Return the [x, y] coordinate for the center point of the cell that contains the specified text.  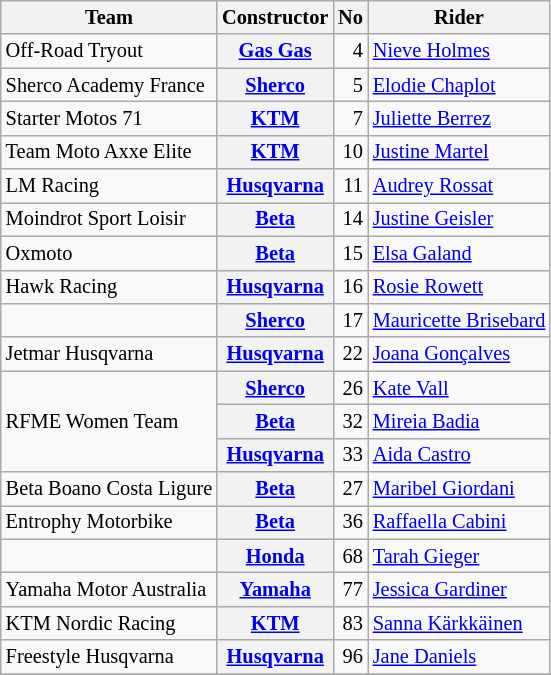
36 [350, 522]
Justine Martel [459, 152]
Jessica Gardiner [459, 589]
Entrophy Motorbike [109, 522]
27 [350, 489]
Tarah Gieger [459, 556]
Yamaha [275, 589]
Freestyle Husqvarna [109, 657]
15 [350, 253]
11 [350, 186]
Kate Vall [459, 388]
Starter Motos 71 [109, 118]
Mauricette Brisebard [459, 320]
68 [350, 556]
22 [350, 354]
Yamaha Motor Australia [109, 589]
Maribel Giordani [459, 489]
10 [350, 152]
26 [350, 388]
83 [350, 623]
33 [350, 455]
17 [350, 320]
14 [350, 219]
Jetmar Husqvarna [109, 354]
Beta Boano Costa Ligure [109, 489]
Rider [459, 17]
Joana Gonçalves [459, 354]
Raffaella Cabini [459, 522]
Sanna Kärkkäinen [459, 623]
Oxmoto [109, 253]
Team [109, 17]
Jane Daniels [459, 657]
Team Moto Axxe Elite [109, 152]
Rosie Rowett [459, 287]
16 [350, 287]
LM Racing [109, 186]
96 [350, 657]
RFME Women Team [109, 422]
No [350, 17]
77 [350, 589]
Moindrot Sport Loisir [109, 219]
Justine Geisler [459, 219]
32 [350, 421]
KTM Nordic Racing [109, 623]
Juliette Berrez [459, 118]
Off-Road Tryout [109, 51]
Elsa Galand [459, 253]
Audrey Rossat [459, 186]
Nieve Holmes [459, 51]
Constructor [275, 17]
Honda [275, 556]
Gas Gas [275, 51]
Aida Castro [459, 455]
5 [350, 85]
Mireia Badia [459, 421]
7 [350, 118]
Hawk Racing [109, 287]
4 [350, 51]
Elodie Chaplot [459, 85]
Sherco Academy France [109, 85]
